Return [X, Y] of the center of cell containing provided text 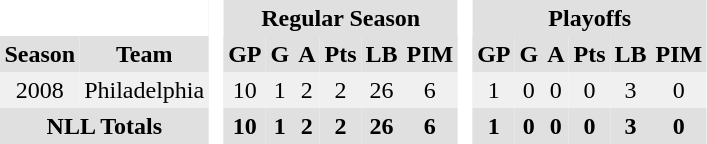
Season [40, 54]
2008 [40, 90]
Philadelphia [144, 90]
NLL Totals [104, 126]
Team [144, 54]
Playoffs [590, 18]
Regular Season [341, 18]
